Identify which cell holds the provided text, then report its (x, y) central coordinate. 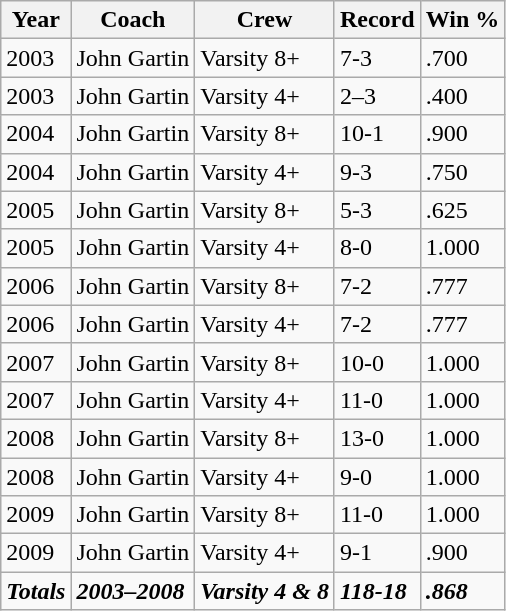
.700 (462, 58)
8-0 (377, 248)
Coach (133, 20)
Totals (36, 591)
Crew (265, 20)
118-18 (377, 591)
5-3 (377, 210)
.868 (462, 591)
9-0 (377, 477)
Record (377, 20)
.625 (462, 210)
2003–2008 (133, 591)
Year (36, 20)
.750 (462, 172)
10-0 (377, 362)
10-1 (377, 134)
.400 (462, 96)
13-0 (377, 438)
7-3 (377, 58)
Win % (462, 20)
2–3 (377, 96)
9-3 (377, 172)
9-1 (377, 553)
Varsity 4 & 8 (265, 591)
